Provide the (x, y) coordinate of the cell's center where the given text is located.  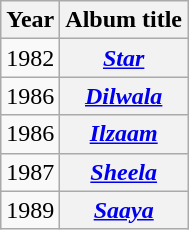
Ilzaam (124, 134)
Saaya (124, 210)
1987 (30, 172)
Album title (124, 20)
Year (30, 20)
1989 (30, 210)
1982 (30, 58)
Dilwala (124, 96)
Sheela (124, 172)
Star (124, 58)
